Capture the cell that displays the provided text and extract its (X, Y) central coordinate. 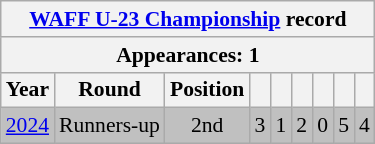
Position (207, 90)
Year (28, 90)
2nd (207, 126)
Round (110, 90)
Appearances: 1 (188, 55)
2 (302, 126)
5 (344, 126)
WAFF U-23 Championship record (188, 19)
1 (280, 126)
4 (364, 126)
Runners-up (110, 126)
2024 (28, 126)
0 (322, 126)
3 (260, 126)
